Output the [x, y] coordinate of the center of the cell containing the given text.  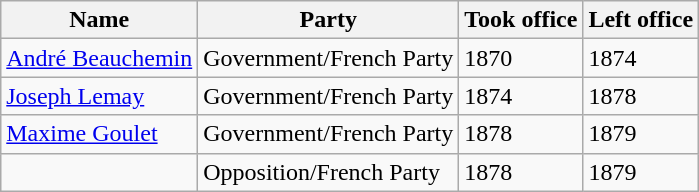
Name [100, 20]
Joseph Lemay [100, 96]
Party [328, 20]
1870 [521, 58]
Took office [521, 20]
Left office [641, 20]
Opposition/French Party [328, 172]
Maxime Goulet [100, 134]
André Beauchemin [100, 58]
